Identify which cell holds the provided text, then report its (x, y) central coordinate. 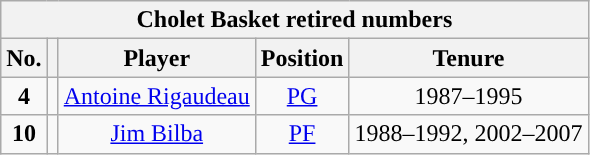
PG (302, 96)
Tenure (468, 58)
PF (302, 134)
Jim Bilba (156, 134)
Position (302, 58)
No. (24, 58)
1987–1995 (468, 96)
1988–1992, 2002–2007 (468, 134)
10 (24, 134)
4 (24, 96)
Antoine Rigaudeau (156, 96)
Player (156, 58)
Cholet Basket retired numbers (294, 20)
